Locate the cell with the specified text and output its (X, Y) center coordinate. 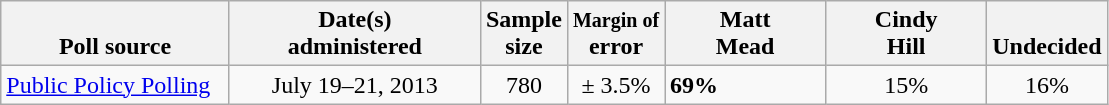
MattMead (746, 34)
Samplesize (524, 34)
15% (906, 85)
16% (1047, 85)
Poll source (116, 34)
780 (524, 85)
69% (746, 85)
July 19–21, 2013 (354, 85)
Undecided (1047, 34)
± 3.5% (616, 85)
Public Policy Polling (116, 85)
Date(s)administered (354, 34)
CindyHill (906, 34)
Margin oferror (616, 34)
